From the cell containing the given text, extract its center point as [x, y] coordinate. 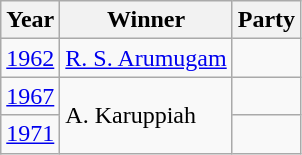
R. S. Arumugam [146, 58]
1962 [30, 58]
1967 [30, 96]
Year [30, 20]
Party [266, 20]
Winner [146, 20]
A. Karuppiah [146, 115]
1971 [30, 134]
